Determine the [X, Y] coordinate at the center of the cell enclosing the given text.  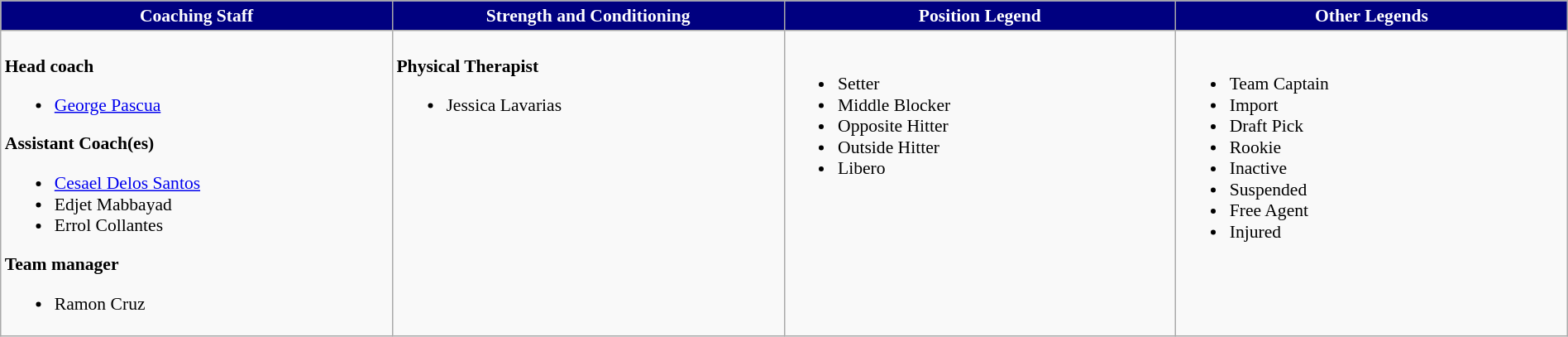
Coaching Staff [197, 16]
Setter Middle Blocker Opposite Hitter Outside Hitter Libero [980, 184]
Head coach George PascuaAssistant Coach(es) Cesael Delos Santos Edjet Mabbayad Errol CollantesTeam manager Ramon Cruz [197, 184]
Team Captain Import Draft Pick Rookie Inactive Suspended Free Agent Injured [1372, 184]
Position Legend [980, 16]
Physical Therapist Jessica Lavarias [588, 184]
Other Legends [1372, 16]
Strength and Conditioning [588, 16]
